From the cell containing the given text, extract its center point as (x, y) coordinate. 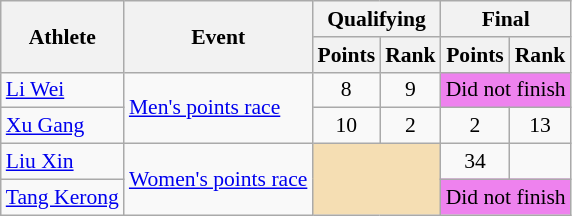
Athlete (62, 36)
Women's points race (218, 180)
Liu Xin (62, 162)
Xu Gang (62, 126)
9 (410, 90)
Event (218, 36)
Men's points race (218, 108)
34 (476, 162)
8 (346, 90)
10 (346, 126)
13 (540, 126)
Qualifying (376, 19)
Li Wei (62, 90)
Final (506, 19)
Tang Kerong (62, 197)
